Search for the cell housing the specified text and yield its [X, Y] center coordinate. 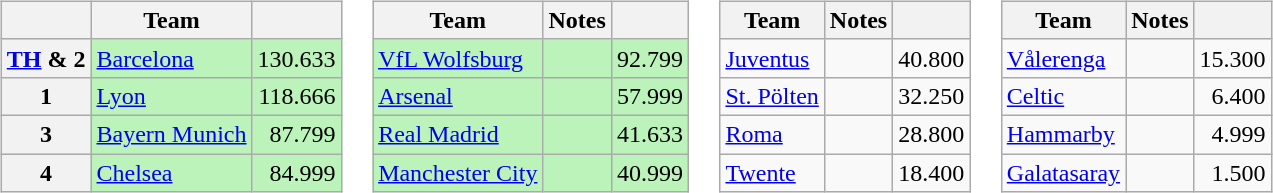
4.999 [1232, 134]
Real Madrid [458, 134]
92.799 [650, 58]
Arsenal [458, 96]
87.799 [296, 134]
VfL Wolfsburg [458, 58]
Hammarby [1063, 134]
28.800 [932, 134]
32.250 [932, 96]
3 [46, 134]
1.500 [1232, 173]
Galatasaray [1063, 173]
4 [46, 173]
Juventus [772, 58]
118.666 [296, 96]
41.633 [650, 134]
Lyon [172, 96]
1 [46, 96]
Barcelona [172, 58]
15.300 [1232, 58]
Vålerenga [1063, 58]
130.633 [296, 58]
Bayern Munich [172, 134]
84.999 [296, 173]
40.999 [650, 173]
Manchester City [458, 173]
Celtic [1063, 96]
Chelsea [172, 173]
40.800 [932, 58]
18.400 [932, 173]
St. Pölten [772, 96]
57.999 [650, 96]
6.400 [1232, 96]
Twente [772, 173]
TH & 2 [46, 58]
Roma [772, 134]
